Extract the (x, y) coordinate from the center of the cell holding the provided text.  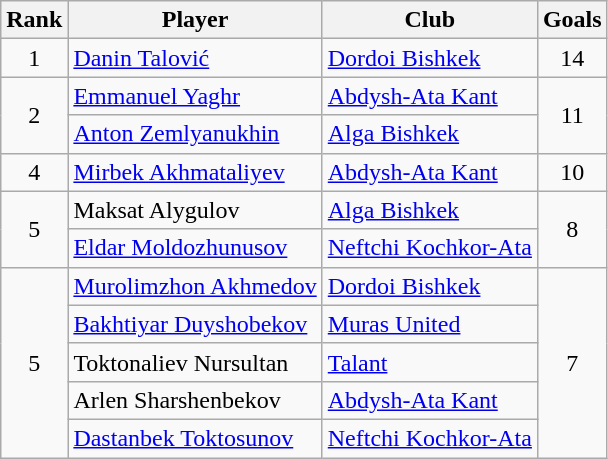
10 (572, 172)
Mirbek Akhmataliyev (195, 172)
Maksat Alygulov (195, 210)
Bakhtiyar Duyshobekov (195, 324)
Toktonaliev Nursultan (195, 362)
Dastanbek Toktosunov (195, 438)
2 (34, 115)
Goals (572, 20)
Eldar Moldozhunusov (195, 248)
Arlen Sharshenbekov (195, 400)
1 (34, 58)
Danin Talović (195, 58)
Muras United (430, 324)
Emmanuel Yaghr (195, 96)
7 (572, 362)
Anton Zemlyanukhin (195, 134)
8 (572, 229)
4 (34, 172)
Talant (430, 362)
Club (430, 20)
Player (195, 20)
11 (572, 115)
14 (572, 58)
Murolimzhon Akhmedov (195, 286)
Rank (34, 20)
